Find where the given text appears and provide that cell's center as [x, y] coordinate. 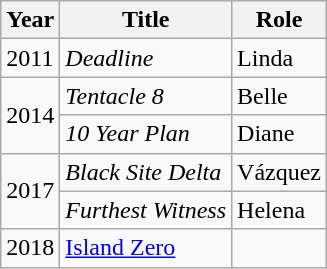
2017 [30, 191]
Tentacle 8 [146, 96]
Island Zero [146, 248]
Furthest Witness [146, 210]
Title [146, 20]
Diane [280, 134]
10 Year Plan [146, 134]
Black Site Delta [146, 172]
Helena [280, 210]
2014 [30, 115]
Belle [280, 96]
Linda [280, 58]
Vázquez [280, 172]
Deadline [146, 58]
Year [30, 20]
2011 [30, 58]
Role [280, 20]
2018 [30, 248]
